From the cell containing the given text, extract its center point as [X, Y] coordinate. 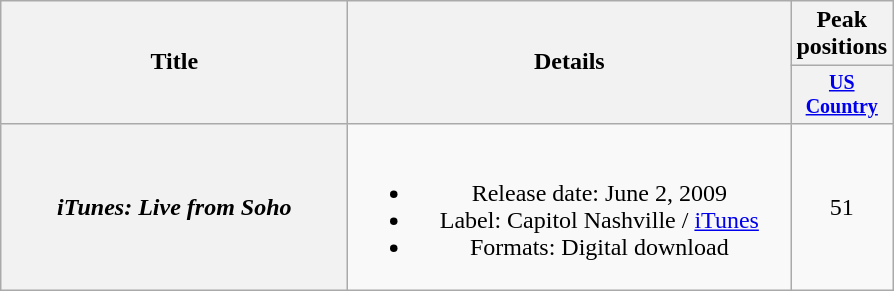
Peak positions [842, 34]
US Country [842, 94]
Title [174, 62]
Details [570, 62]
iTunes: Live from Soho [174, 206]
51 [842, 206]
Release date: June 2, 2009Label: Capitol Nashville / iTunesFormats: Digital download [570, 206]
